Pinpoint the cell where the given text exists, returning its (x, y) midpoint coordinate. 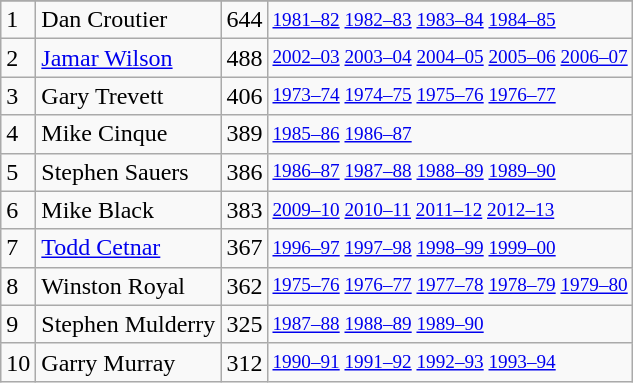
488 (244, 58)
1990–91 1991–92 1992–93 1993–94 (450, 362)
10 (18, 362)
7 (18, 248)
325 (244, 324)
383 (244, 210)
Garry Murray (128, 362)
1985–86 1986–87 (450, 134)
1 (18, 20)
Gary Trevett (128, 96)
644 (244, 20)
367 (244, 248)
Dan Croutier (128, 20)
2002–03 2003–04 2004–05 2005–06 2006–07 (450, 58)
312 (244, 362)
1975–76 1976–77 1977–78 1978–79 1979–80 (450, 286)
389 (244, 134)
3 (18, 96)
1973–74 1974–75 1975–76 1976–77 (450, 96)
9 (18, 324)
362 (244, 286)
1986–87 1987–88 1988–89 1989–90 (450, 172)
Winston Royal (128, 286)
406 (244, 96)
Mike Cinque (128, 134)
4 (18, 134)
2 (18, 58)
Stephen Sauers (128, 172)
6 (18, 210)
Todd Cetnar (128, 248)
Stephen Mulderry (128, 324)
8 (18, 286)
1996–97 1997–98 1998–99 1999–00 (450, 248)
Jamar Wilson (128, 58)
Mike Black (128, 210)
1981–82 1982–83 1983–84 1984–85 (450, 20)
5 (18, 172)
1987–88 1988–89 1989–90 (450, 324)
386 (244, 172)
2009–10 2010–11 2011–12 2012–13 (450, 210)
